Return the (x, y) coordinate for the center point of the cell that contains the specified text.  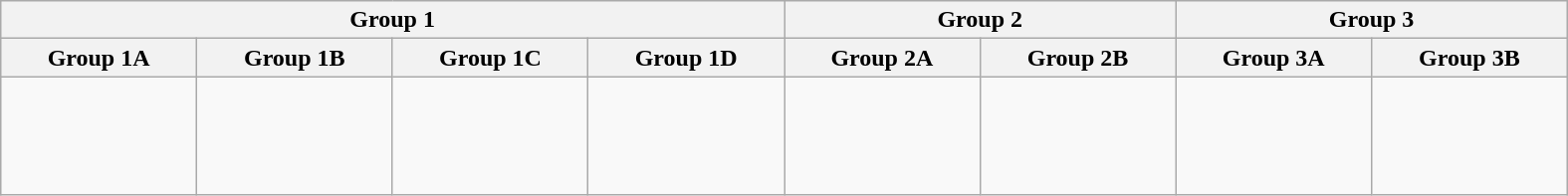
Group 1B (295, 58)
Group 2 (980, 20)
Group 3A (1274, 58)
Group 1C (490, 58)
Group 2A (882, 58)
Group 3 (1372, 20)
Group 1A (100, 58)
Group 2B (1077, 58)
Group 1 (392, 20)
Group 3B (1469, 58)
Group 1D (687, 58)
